Scan for the cell matching the given text and deliver its (X, Y) coordinate at center. 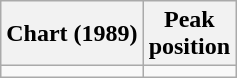
Chart (1989) (72, 34)
Peakposition (189, 34)
